Pinpoint the cell where the given text exists, returning its (X, Y) midpoint coordinate. 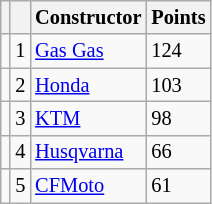
Points (178, 17)
2 (20, 85)
3 (20, 118)
98 (178, 118)
66 (178, 152)
61 (178, 186)
1 (20, 51)
Honda (88, 85)
KTM (88, 118)
Husqvarna (88, 152)
4 (20, 152)
103 (178, 85)
CFMoto (88, 186)
5 (20, 186)
124 (178, 51)
Gas Gas (88, 51)
Constructor (88, 17)
